Extract the [x, y] coordinate from the center of the cell holding the provided text.  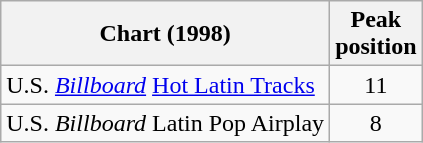
8 [376, 123]
U.S. Billboard Latin Pop Airplay [166, 123]
Chart (1998) [166, 34]
11 [376, 85]
Peakposition [376, 34]
U.S. Billboard Hot Latin Tracks [166, 85]
